Detect which cell encompasses the target text, then output its [X, Y] center coordinate. 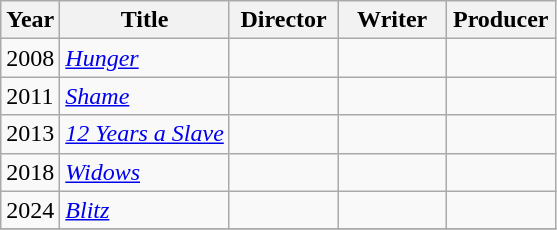
Title [145, 20]
Director [284, 20]
2011 [30, 96]
2018 [30, 172]
2013 [30, 134]
2008 [30, 58]
Hunger [145, 58]
12 Years a Slave [145, 134]
Blitz [145, 210]
Writer [392, 20]
2024 [30, 210]
Producer [500, 20]
Widows [145, 172]
Year [30, 20]
Shame [145, 96]
